Provide the (x, y) coordinate of the cell's center where the given text is located.  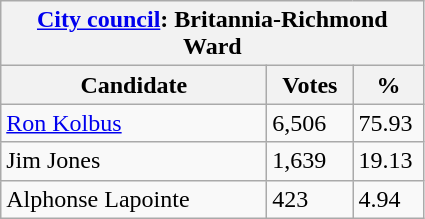
Votes (310, 85)
6,506 (310, 123)
1,639 (310, 161)
Alphonse Lapointe (134, 199)
Jim Jones (134, 161)
% (388, 85)
75.93 (388, 123)
19.13 (388, 161)
Candidate (134, 85)
City council: Britannia-Richmond Ward (212, 34)
Ron Kolbus (134, 123)
423 (310, 199)
4.94 (388, 199)
